Return the [X, Y] coordinate for the center point of the cell that contains the specified text.  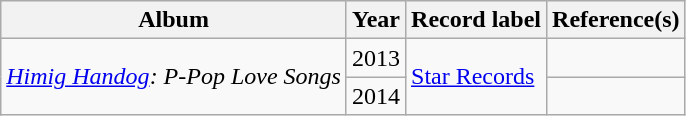
Reference(s) [616, 20]
2013 [376, 58]
2014 [376, 96]
Album [174, 20]
Himig Handog: P-Pop Love Songs [174, 77]
Record label [476, 20]
Star Records [476, 77]
Year [376, 20]
